Scan for the cell matching the given text and deliver its [X, Y] coordinate at center. 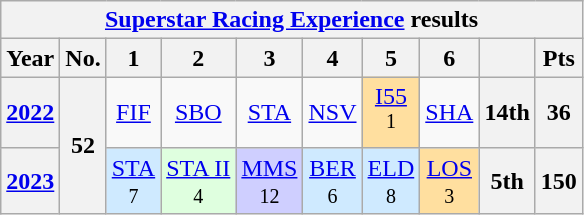
52 [83, 146]
36 [558, 113]
ELD8 [391, 180]
I551 [391, 113]
6 [450, 58]
STA II4 [198, 180]
Pts [558, 58]
FIF [133, 113]
3 [270, 58]
BER6 [332, 180]
SBO [198, 113]
LOS3 [450, 180]
5th [507, 180]
2022 [30, 113]
14th [507, 113]
2 [198, 58]
150 [558, 180]
2023 [30, 180]
SHA [450, 113]
5 [391, 58]
STA [270, 113]
STA7 [133, 180]
1 [133, 58]
No. [83, 58]
MMS12 [270, 180]
NSV [332, 113]
4 [332, 58]
Year [30, 58]
Superstar Racing Experience results [292, 20]
